Capture the cell that displays the provided text and extract its (x, y) central coordinate. 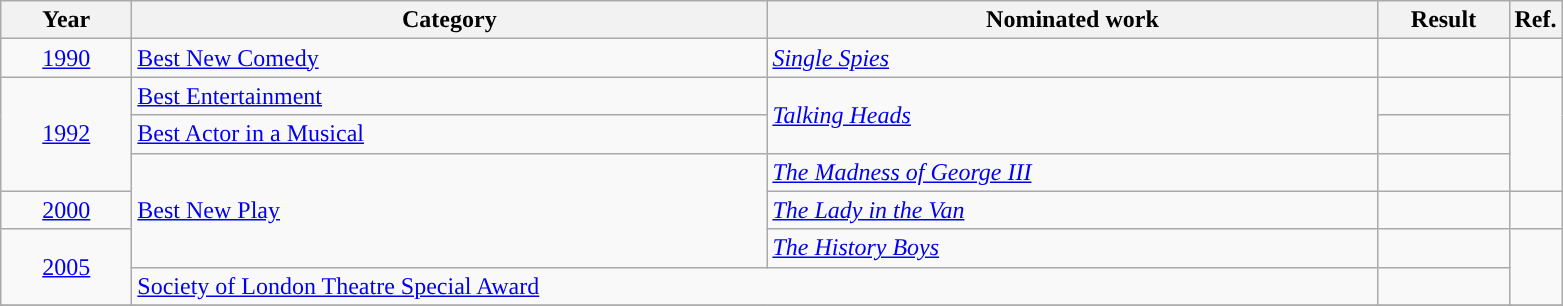
The History Boys (1072, 248)
The Madness of George III (1072, 172)
1990 (66, 58)
Single Spies (1072, 58)
Ref. (1536, 20)
Category (450, 20)
Society of London Theatre Special Award (755, 286)
Nominated work (1072, 20)
2000 (66, 210)
2005 (66, 267)
Best Actor in a Musical (450, 134)
Talking Heads (1072, 115)
Best New Comedy (450, 58)
Best Entertainment (450, 96)
1992 (66, 134)
The Lady in the Van (1072, 210)
Year (66, 20)
Result (1444, 20)
Best New Play (450, 210)
